Scan for the cell matching the given text and deliver its (x, y) coordinate at center. 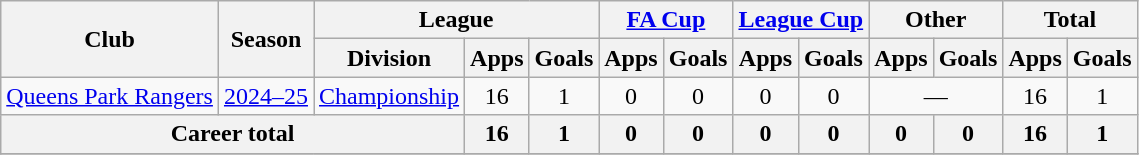
Championship (390, 96)
Career total (233, 134)
League (456, 20)
Other (936, 20)
Club (110, 39)
— (936, 96)
FA Cup (666, 20)
Queens Park Rangers (110, 96)
Division (390, 58)
Total (1070, 20)
2024–25 (266, 96)
League Cup (801, 20)
Season (266, 39)
